Detect which cell encompasses the target text, then output its [x, y] center coordinate. 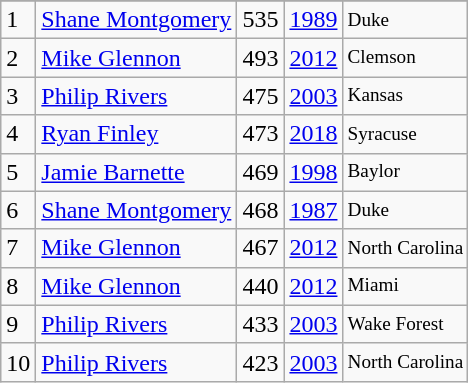
8 [18, 286]
6 [18, 210]
Clemson [406, 58]
10 [18, 362]
5 [18, 172]
535 [260, 20]
7 [18, 248]
1 [18, 20]
4 [18, 134]
475 [260, 96]
Ryan Finley [136, 134]
473 [260, 134]
2 [18, 58]
440 [260, 286]
1987 [314, 210]
Wake Forest [406, 324]
Syracuse [406, 134]
Baylor [406, 172]
467 [260, 248]
9 [18, 324]
423 [260, 362]
3 [18, 96]
Jamie Barnette [136, 172]
493 [260, 58]
1989 [314, 20]
1998 [314, 172]
Miami [406, 286]
2018 [314, 134]
Kansas [406, 96]
468 [260, 210]
433 [260, 324]
469 [260, 172]
